Determine the (x, y) coordinate at the center of the cell enclosing the given text.  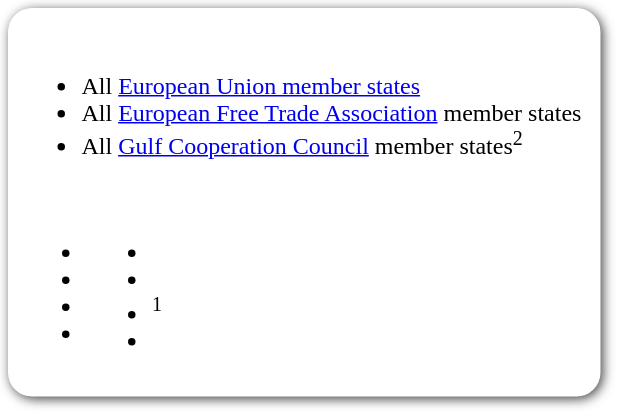
All European Union member states All European Free Trade Association member states All Gulf Cooperation Council member states2 1 (302, 202)
1 (126, 283)
